Search for the cell housing the specified text and yield its (X, Y) center coordinate. 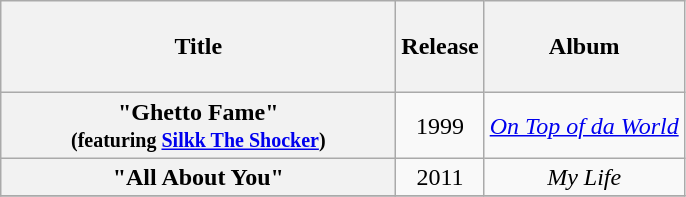
1999 (440, 126)
Release (440, 47)
On Top of da World (584, 126)
2011 (440, 177)
My Life (584, 177)
"All About You" (198, 177)
Album (584, 47)
Title (198, 47)
"Ghetto Fame"(featuring Silkk The Shocker) (198, 126)
